Pinpoint the cell where the given text exists, returning its (x, y) midpoint coordinate. 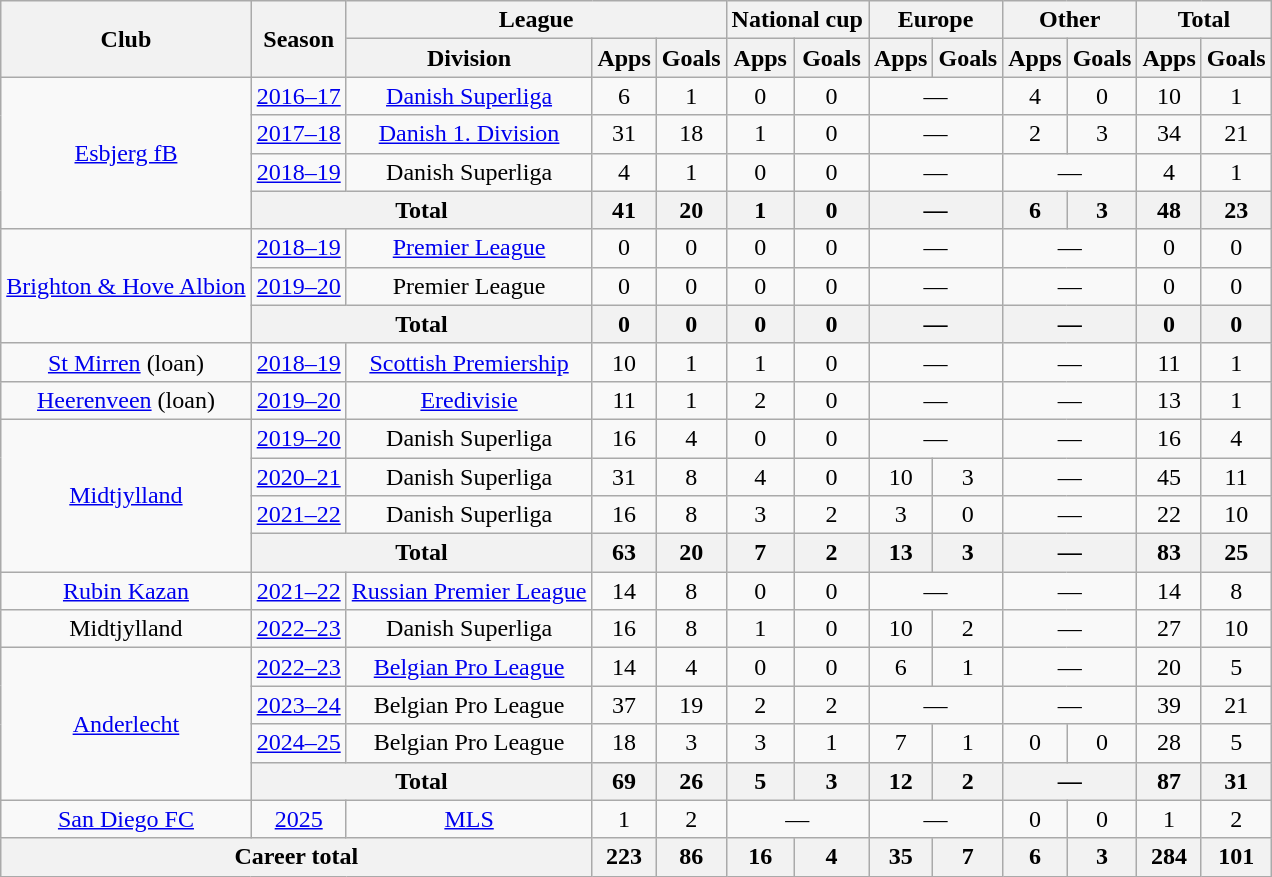
Brighton & Hove Albion (126, 286)
83 (1169, 553)
Esbjerg fB (126, 153)
Eredivisie (469, 400)
National cup (797, 20)
Anderlecht (126, 724)
41 (624, 210)
2024–25 (298, 743)
101 (1236, 857)
45 (1169, 477)
87 (1169, 781)
St Mirren (loan) (126, 362)
San Diego FC (126, 819)
23 (1236, 210)
34 (1169, 134)
27 (1169, 629)
26 (691, 781)
Russian Premier League (469, 591)
Danish 1. Division (469, 134)
28 (1169, 743)
12 (900, 781)
284 (1169, 857)
Club (126, 39)
223 (624, 857)
MLS (469, 819)
Division (469, 58)
Heerenveen (loan) (126, 400)
Career total (296, 857)
2017–18 (298, 134)
2023–24 (298, 705)
37 (624, 705)
86 (691, 857)
48 (1169, 210)
19 (691, 705)
69 (624, 781)
2025 (298, 819)
39 (1169, 705)
2016–17 (298, 96)
22 (1169, 515)
Other (1070, 20)
Season (298, 39)
Rubin Kazan (126, 591)
Europe (935, 20)
63 (624, 553)
Scottish Premiership (469, 362)
35 (900, 857)
25 (1236, 553)
2020–21 (298, 477)
League (536, 20)
